Detect which cell encompasses the target text, then output its [X, Y] center coordinate. 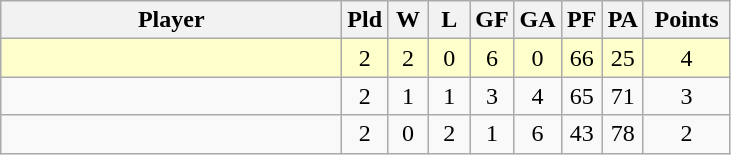
GF [492, 20]
43 [582, 134]
25 [622, 58]
Pld [365, 20]
Points [686, 20]
GA [538, 20]
PF [582, 20]
W [408, 20]
65 [582, 96]
L [450, 20]
78 [622, 134]
PA [622, 20]
71 [622, 96]
66 [582, 58]
Player [172, 20]
